Extract the (X, Y) coordinate from the center of the cell holding the provided text.  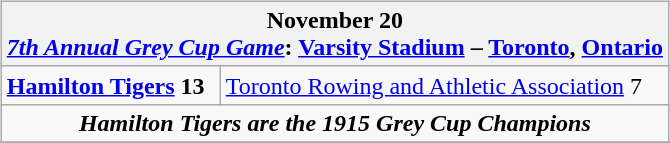
Toronto Rowing and Athletic Association 7 (444, 85)
November 207th Annual Grey Cup Game: Varsity Stadium – Toronto, Ontario (334, 34)
Hamilton Tigers are the 1915 Grey Cup Champions (334, 123)
Hamilton Tigers 13 (110, 85)
